Detect which cell encompasses the target text, then output its [x, y] center coordinate. 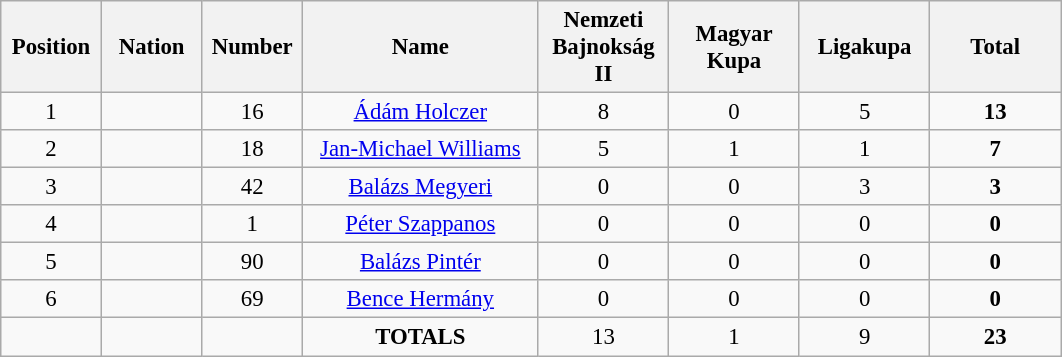
Balázs Pintér [421, 262]
Ligakupa [864, 47]
90 [252, 262]
Bence Hermány [421, 299]
TOTALS [421, 337]
Number [252, 47]
2 [52, 149]
42 [252, 187]
Péter Szappanos [421, 224]
6 [52, 299]
23 [996, 337]
4 [52, 224]
18 [252, 149]
Jan-Michael Williams [421, 149]
Balázs Megyeri [421, 187]
8 [604, 112]
16 [252, 112]
9 [864, 337]
7 [996, 149]
Position [52, 47]
69 [252, 299]
Name [421, 47]
Ádám Holczer [421, 112]
Nemzeti Bajnokság II [604, 47]
Nation [152, 47]
Magyar Kupa [734, 47]
Total [996, 47]
